Capture the cell that displays the provided text and extract its [x, y] central coordinate. 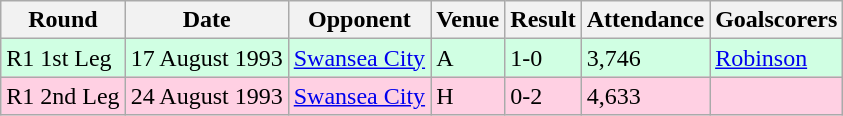
R1 1st Leg [63, 58]
H [468, 96]
Result [543, 20]
Venue [468, 20]
1-0 [543, 58]
Round [63, 20]
3,746 [645, 58]
24 August 1993 [206, 96]
R1 2nd Leg [63, 96]
Attendance [645, 20]
Date [206, 20]
17 August 1993 [206, 58]
4,633 [645, 96]
Opponent [359, 20]
0-2 [543, 96]
A [468, 58]
Goalscorers [776, 20]
Robinson [776, 58]
